Detect which cell encompasses the target text, then output its (X, Y) center coordinate. 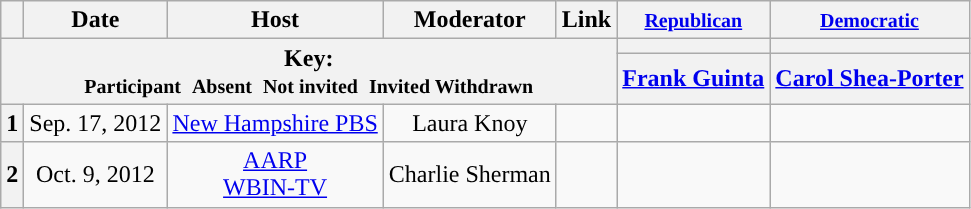
Democratic (870, 20)
Link (586, 20)
Republican (694, 20)
1 (12, 123)
2 (12, 174)
Sep. 17, 2012 (96, 123)
Carol Shea-Porter (870, 78)
Oct. 9, 2012 (96, 174)
Date (96, 20)
Host (275, 20)
Moderator (470, 20)
New Hampshire PBS (275, 123)
AARPWBIN-TV (275, 174)
Charlie Sherman (470, 174)
Frank Guinta (694, 78)
Laura Knoy (470, 123)
Key: Participant Absent Not invited Invited Withdrawn (309, 72)
